Locate the cell with the specified text and output its (X, Y) center coordinate. 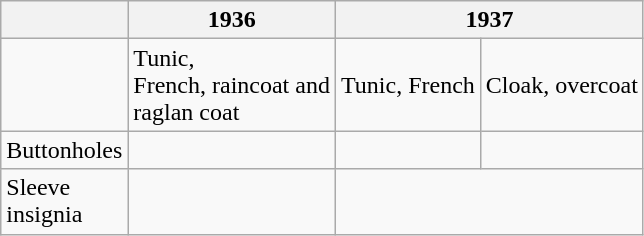
Tunic, French (408, 85)
1936 (232, 20)
1937 (489, 20)
Cloak, overcoat (562, 85)
Buttonholes (64, 150)
Sleeve insignia (64, 202)
Tunic, French, raincoat and raglan coat (232, 85)
